Provide the (X, Y) coordinate of the cell's center where the given text is located.  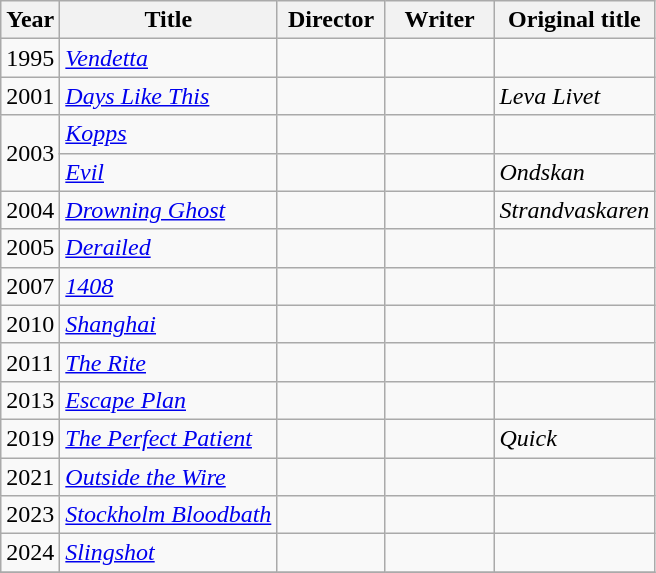
Shanghai (168, 324)
Slingshot (168, 553)
2003 (30, 153)
2023 (30, 515)
Ondskan (574, 172)
Director (332, 20)
Title (168, 20)
2019 (30, 438)
2007 (30, 286)
The Perfect Patient (168, 438)
1995 (30, 58)
2004 (30, 210)
2010 (30, 324)
2001 (30, 96)
2013 (30, 400)
Stockholm Bloodbath (168, 515)
2024 (30, 553)
Writer (440, 20)
Escape Plan (168, 400)
Derailed (168, 248)
Kopps (168, 134)
Quick (574, 438)
2011 (30, 362)
Drowning Ghost (168, 210)
Vendetta (168, 58)
2005 (30, 248)
Outside the Wire (168, 477)
Leva Livet (574, 96)
Days Like This (168, 96)
Evil (168, 172)
1408 (168, 286)
Strandvaskaren (574, 210)
Original title (574, 20)
Year (30, 20)
The Rite (168, 362)
2021 (30, 477)
